Capture the cell that displays the provided text and extract its [X, Y] central coordinate. 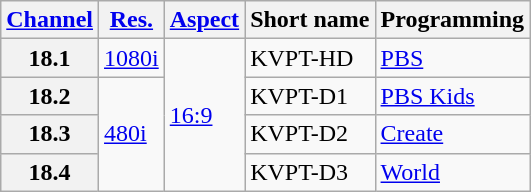
Res. [132, 20]
KVPT-D2 [310, 134]
Create [452, 134]
World [452, 172]
18.4 [50, 172]
Programming [452, 20]
KVPT-D1 [310, 96]
KVPT-D3 [310, 172]
18.1 [50, 58]
16:9 [204, 115]
Channel [50, 20]
PBS Kids [452, 96]
PBS [452, 58]
1080i [132, 58]
Aspect [204, 20]
Short name [310, 20]
KVPT-HD [310, 58]
18.2 [50, 96]
480i [132, 134]
18.3 [50, 134]
